Determine the (X, Y) coordinate at the center of the cell enclosing the given text.  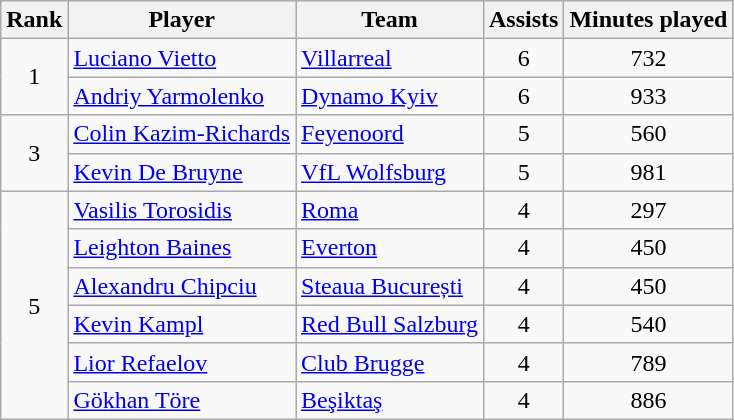
Kevin Kampl (182, 324)
Vasilis Torosidis (182, 210)
Kevin De Bruyne (182, 172)
933 (648, 96)
540 (648, 324)
886 (648, 400)
3 (34, 153)
732 (648, 58)
Villarreal (390, 58)
Steaua București (390, 286)
VfL Wolfsburg (390, 172)
Dynamo Kyiv (390, 96)
Gökhan Töre (182, 400)
Alexandru Chipciu (182, 286)
Assists (523, 20)
Leighton Baines (182, 248)
560 (648, 134)
981 (648, 172)
Everton (390, 248)
Red Bull Salzburg (390, 324)
Minutes played (648, 20)
Feyenoord (390, 134)
Club Brugge (390, 362)
Player (182, 20)
Rank (34, 20)
Colin Kazim-Richards (182, 134)
1 (34, 77)
Beşiktaş (390, 400)
Lior Refaelov (182, 362)
789 (648, 362)
Team (390, 20)
Roma (390, 210)
Andriy Yarmolenko (182, 96)
Luciano Vietto (182, 58)
297 (648, 210)
